Capture the cell that displays the provided text and extract its [x, y] central coordinate. 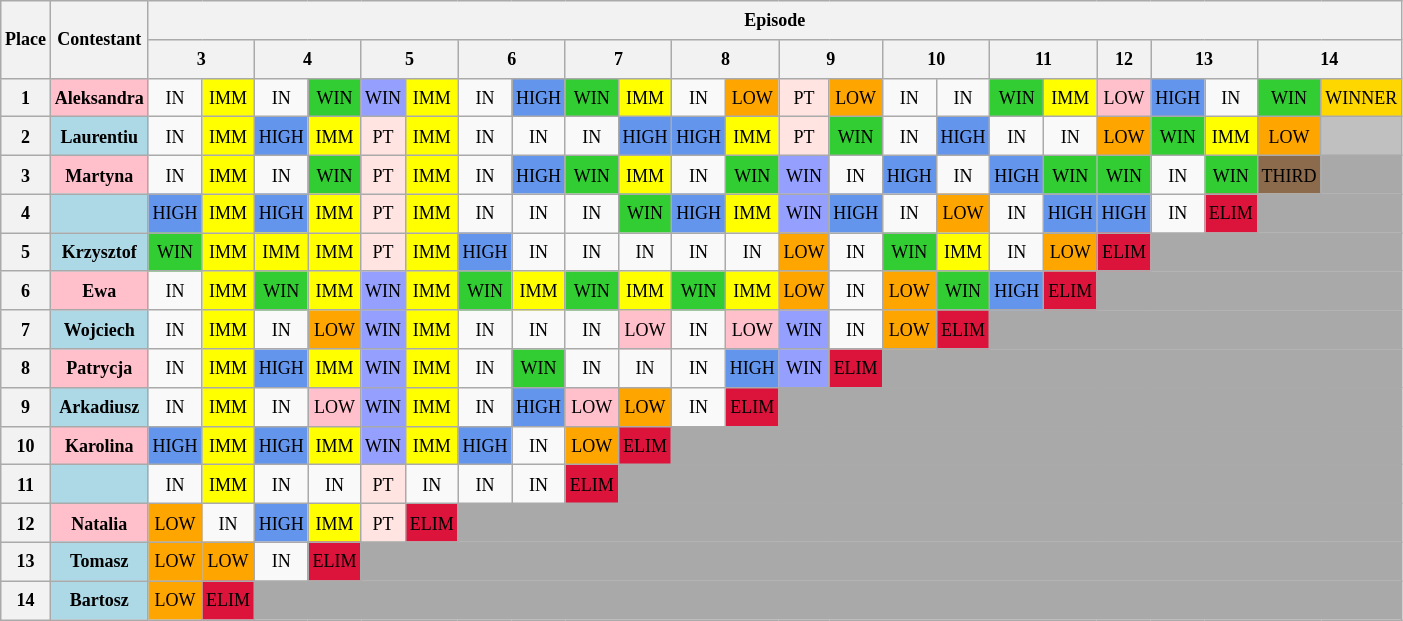
Aleksandra [99, 98]
Laurentiu [99, 136]
Episode [774, 20]
Patrycja [99, 368]
Wojciech [99, 330]
Tomasz [99, 562]
Natalia [99, 522]
Bartosz [99, 600]
Ewa [99, 290]
THIRD [1289, 174]
Krzysztof [99, 252]
Arkadiusz [99, 406]
Contestant [99, 40]
Karolina [99, 446]
2 [26, 136]
Martyna [99, 174]
Place [26, 40]
WINNER [1362, 98]
1 [26, 98]
